Find where the given text appears and provide that cell's center as [x, y] coordinate. 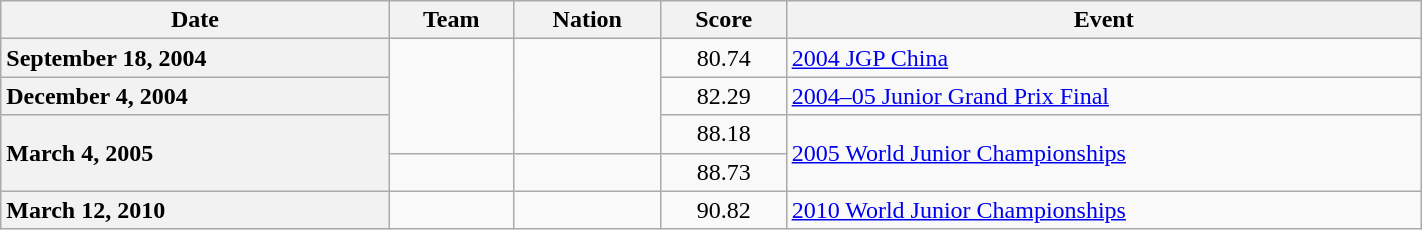
80.74 [724, 58]
December 4, 2004 [195, 96]
82.29 [724, 96]
September 18, 2004 [195, 58]
Nation [587, 20]
March 12, 2010 [195, 210]
March 4, 2005 [195, 153]
88.18 [724, 134]
88.73 [724, 172]
2004–05 Junior Grand Prix Final [1104, 96]
Score [724, 20]
2005 World Junior Championships [1104, 153]
2010 World Junior Championships [1104, 210]
Event [1104, 20]
Team [451, 20]
2004 JGP China [1104, 58]
Date [195, 20]
90.82 [724, 210]
